Detect which cell encompasses the target text, then output its [x, y] center coordinate. 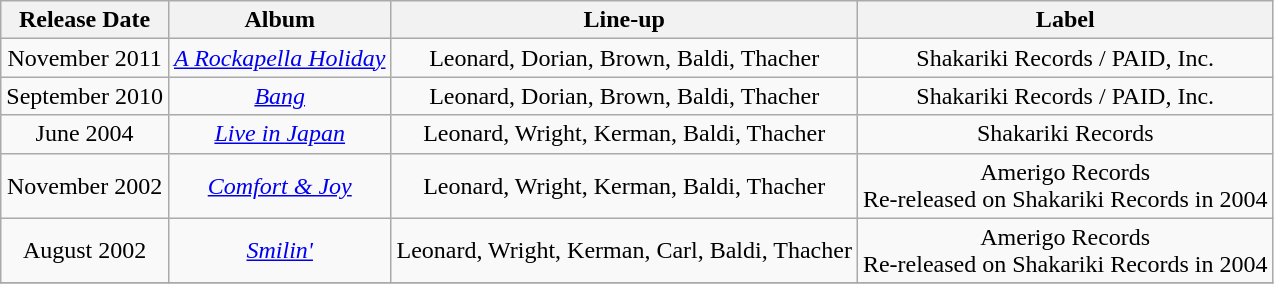
Album [280, 20]
Leonard, Wright, Kerman, Carl, Baldi, Thacher [624, 250]
Smilin' [280, 250]
Comfort & Joy [280, 186]
June 2004 [85, 134]
A Rockapella Holiday [280, 58]
Line-up [624, 20]
November 2011 [85, 58]
August 2002 [85, 250]
Live in Japan [280, 134]
September 2010 [85, 96]
Release Date [85, 20]
Bang [280, 96]
November 2002 [85, 186]
Shakariki Records [1065, 134]
Label [1065, 20]
